Output the [X, Y] coordinate of the center of the cell containing the given text.  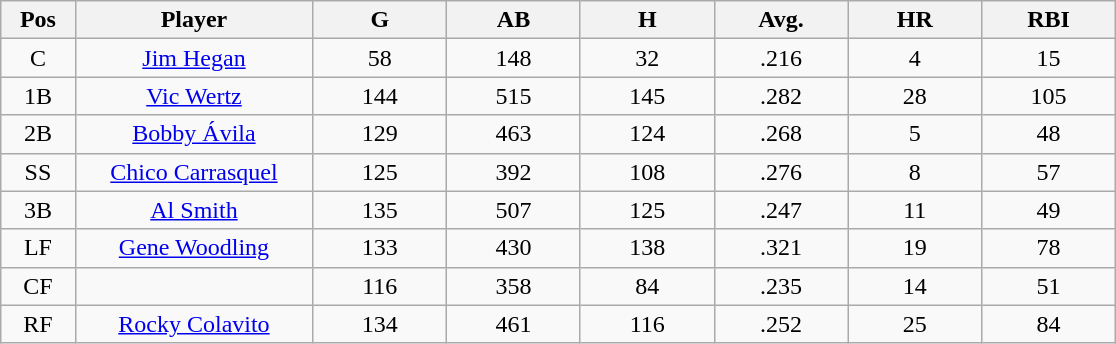
C [38, 58]
133 [380, 248]
25 [915, 324]
11 [915, 210]
.321 [781, 248]
.235 [781, 286]
Avg. [781, 20]
124 [647, 134]
1B [38, 96]
Bobby Ávila [194, 134]
32 [647, 58]
138 [647, 248]
CF [38, 286]
461 [514, 324]
145 [647, 96]
H [647, 20]
LF [38, 248]
144 [380, 96]
28 [915, 96]
RF [38, 324]
2B [38, 134]
105 [1049, 96]
430 [514, 248]
.276 [781, 172]
49 [1049, 210]
5 [915, 134]
HR [915, 20]
RBI [1049, 20]
Rocky Colavito [194, 324]
Gene Woodling [194, 248]
58 [380, 58]
135 [380, 210]
57 [1049, 172]
3B [38, 210]
.252 [781, 324]
463 [514, 134]
48 [1049, 134]
392 [514, 172]
14 [915, 286]
SS [38, 172]
108 [647, 172]
19 [915, 248]
358 [514, 286]
AB [514, 20]
129 [380, 134]
.282 [781, 96]
78 [1049, 248]
4 [915, 58]
Player [194, 20]
.247 [781, 210]
Jim Hegan [194, 58]
Chico Carrasquel [194, 172]
.268 [781, 134]
134 [380, 324]
8 [915, 172]
.216 [781, 58]
515 [514, 96]
Vic Wertz [194, 96]
G [380, 20]
Al Smith [194, 210]
507 [514, 210]
15 [1049, 58]
51 [1049, 286]
148 [514, 58]
Pos [38, 20]
